Detect which cell encompasses the target text, then output its [x, y] center coordinate. 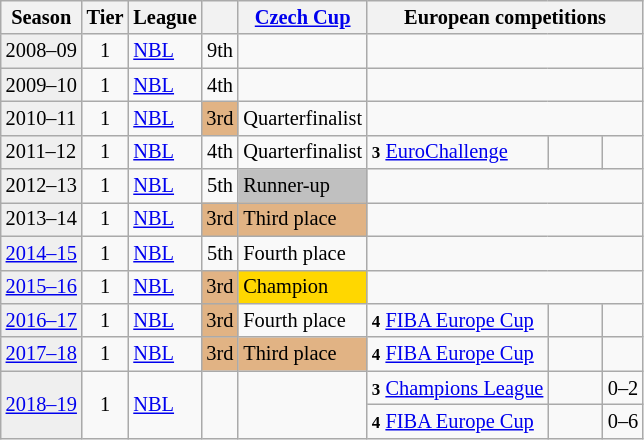
2008–09 [42, 51]
2017–18 [42, 354]
Champion [302, 287]
2015–16 [42, 287]
2013–14 [42, 219]
2016–17 [42, 320]
2012–13 [42, 186]
2018–19 [42, 404]
0–6 [623, 421]
League [164, 17]
2010–11 [42, 118]
Tier [106, 17]
Czech Cup [302, 17]
Season [42, 17]
European competitions [505, 17]
2009–10 [42, 85]
2014–15 [42, 253]
9th [220, 51]
3 EuroChallenge [458, 152]
0–2 [623, 388]
3 Champions League [458, 388]
Runner-up [302, 186]
2011–12 [42, 152]
